Search for the cell housing the specified text and yield its [x, y] center coordinate. 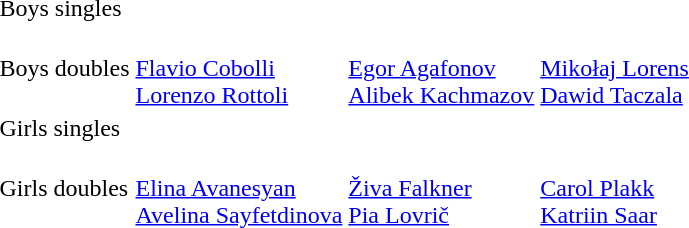
Flavio CobolliLorenzo Rottoli [239, 68]
Egor AgafonovAlibek Kachmazov [442, 68]
